Pinpoint the cell where the given text exists, returning its (X, Y) midpoint coordinate. 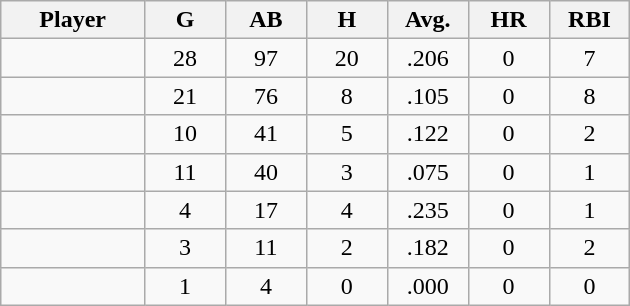
.075 (428, 172)
97 (266, 58)
Avg. (428, 20)
40 (266, 172)
7 (590, 58)
.182 (428, 248)
28 (186, 58)
AB (266, 20)
.235 (428, 210)
10 (186, 134)
76 (266, 96)
41 (266, 134)
5 (346, 134)
.122 (428, 134)
.105 (428, 96)
G (186, 20)
HR (508, 20)
20 (346, 58)
RBI (590, 20)
.000 (428, 286)
21 (186, 96)
.206 (428, 58)
H (346, 20)
17 (266, 210)
Player (73, 20)
